Capture the cell that displays the provided text and extract its (X, Y) central coordinate. 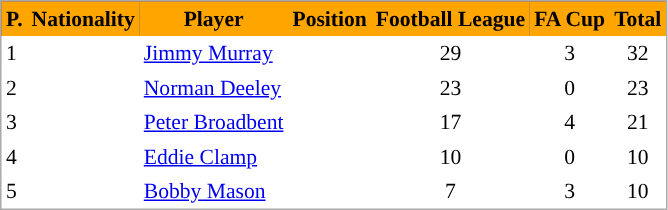
Player (214, 19)
17 (450, 122)
Total (638, 19)
32 (638, 53)
Norman Deeley (214, 87)
Jimmy Murray (214, 53)
7 (450, 191)
21 (638, 122)
Football League (450, 19)
5 (15, 191)
Bobby Mason (214, 191)
2 (15, 87)
FA Cup (570, 19)
Position (330, 19)
Eddie Clamp (214, 157)
29 (450, 53)
1 (15, 53)
Nationality (83, 19)
P. (15, 19)
Peter Broadbent (214, 122)
